Return [X, Y] of the center of cell containing provided text 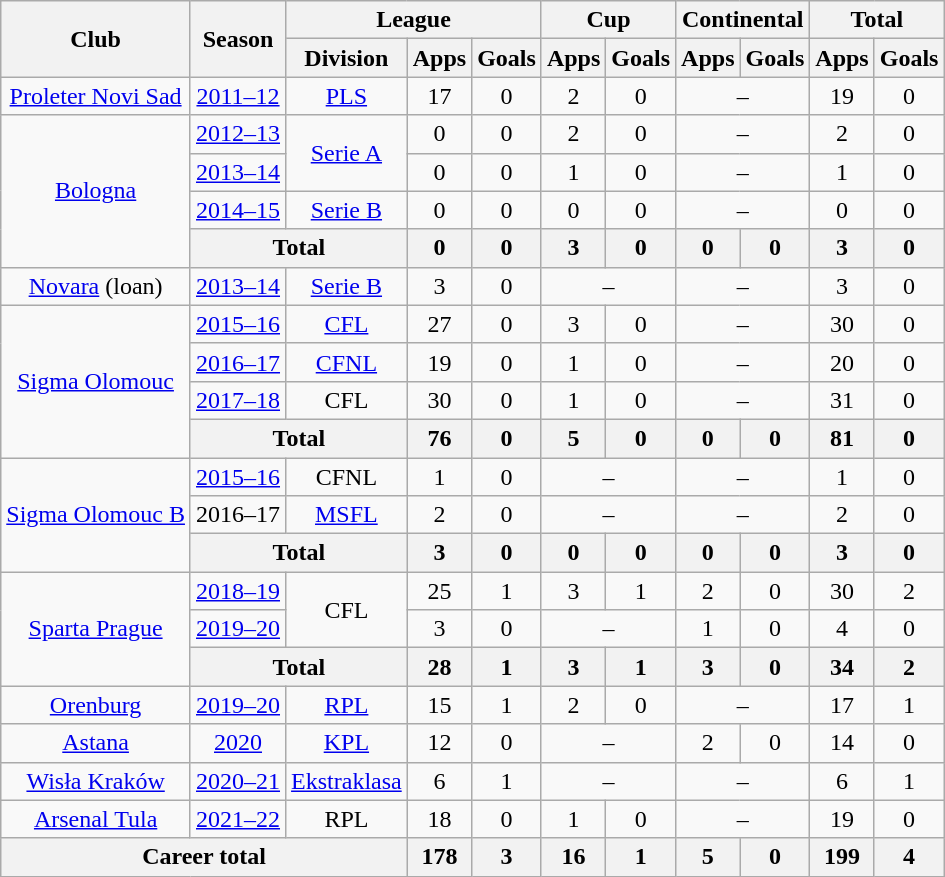
2011–12 [238, 96]
2021–22 [238, 819]
2020–21 [238, 781]
199 [842, 857]
2017–18 [238, 400]
20 [842, 362]
Continental [743, 20]
MSFL [347, 515]
15 [439, 705]
PLS [347, 96]
34 [842, 667]
Proleter Novi Sad [96, 96]
2020 [238, 743]
28 [439, 667]
Club [96, 39]
Novara (loan) [96, 286]
178 [439, 857]
League [414, 20]
Sigma Olomouc B [96, 515]
2018–19 [238, 591]
Ekstraklasa [347, 781]
Career total [204, 857]
31 [842, 400]
Wisła Kraków [96, 781]
76 [439, 438]
Sparta Prague [96, 629]
18 [439, 819]
2014–15 [238, 210]
Orenburg [96, 705]
Astana [96, 743]
Season [238, 39]
Arsenal Tula [96, 819]
12 [439, 743]
KPL [347, 743]
Bologna [96, 191]
16 [573, 857]
Division [347, 58]
Cup [608, 20]
Sigma Olomouc [96, 381]
81 [842, 438]
27 [439, 324]
14 [842, 743]
2012–13 [238, 134]
25 [439, 591]
Serie A [347, 153]
